Extract the (X, Y) coordinate from the center of the cell holding the provided text.  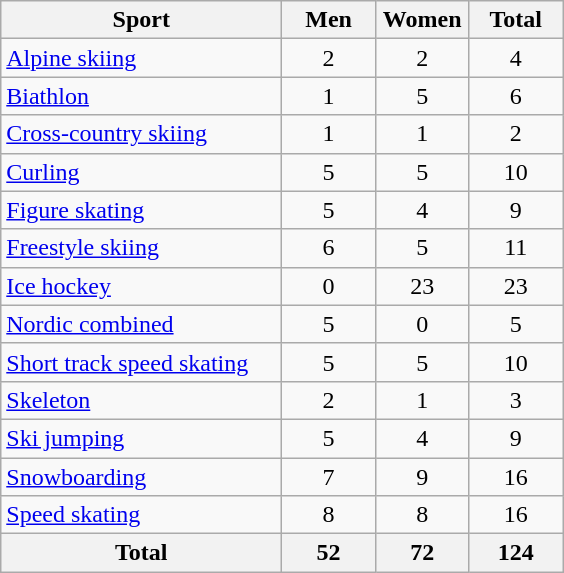
Curling (142, 172)
Cross-country skiing (142, 134)
Figure skating (142, 210)
Ice hockey (142, 286)
124 (516, 553)
72 (422, 553)
Nordic combined (142, 324)
Sport (142, 20)
Women (422, 20)
Short track speed skating (142, 362)
Alpine skiing (142, 58)
Snowboarding (142, 477)
7 (329, 477)
Biathlon (142, 96)
Skeleton (142, 400)
11 (516, 248)
52 (329, 553)
Speed skating (142, 515)
Men (329, 20)
Freestyle skiing (142, 248)
3 (516, 400)
Ski jumping (142, 438)
